Detect which cell encompasses the target text, then output its (X, Y) center coordinate. 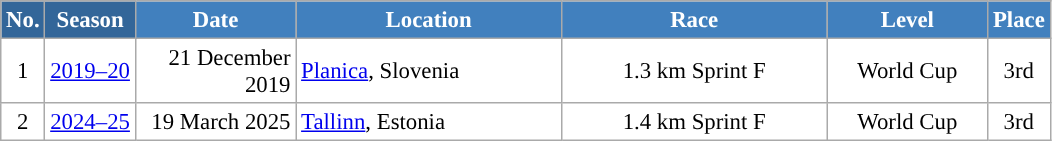
No. (23, 20)
Tallinn, Estonia (429, 122)
21 December 2019 (216, 72)
19 March 2025 (216, 122)
Planica, Slovenia (429, 72)
Season (90, 20)
Race (694, 20)
Place (1019, 20)
1.4 km Sprint F (694, 122)
2019–20 (90, 72)
1 (23, 72)
Level (908, 20)
1.3 km Sprint F (694, 72)
Date (216, 20)
2 (23, 122)
Location (429, 20)
2024–25 (90, 122)
